For the text-containing cell, return its midpoint in (x, y) coordinate format. 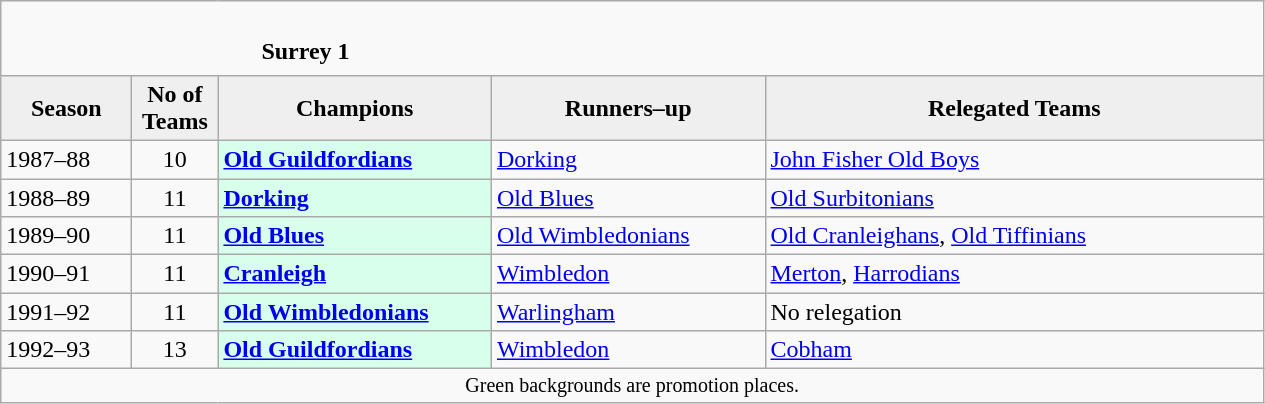
Cranleigh (355, 274)
13 (175, 350)
No of Teams (175, 108)
Warlingham (628, 312)
Merton, Harrodians (1014, 274)
1991–92 (66, 312)
Old Cranleighans, Old Tiffinians (1014, 236)
1990–91 (66, 274)
1989–90 (66, 236)
Runners–up (628, 108)
1987–88 (66, 159)
10 (175, 159)
John Fisher Old Boys (1014, 159)
Season (66, 108)
Champions (355, 108)
1992–93 (66, 350)
Green backgrounds are promotion places. (632, 386)
1988–89 (66, 197)
No relegation (1014, 312)
Old Surbitonians (1014, 197)
Cobham (1014, 350)
Relegated Teams (1014, 108)
